Determine the (x, y) coordinate at the center of the cell enclosing the given text.  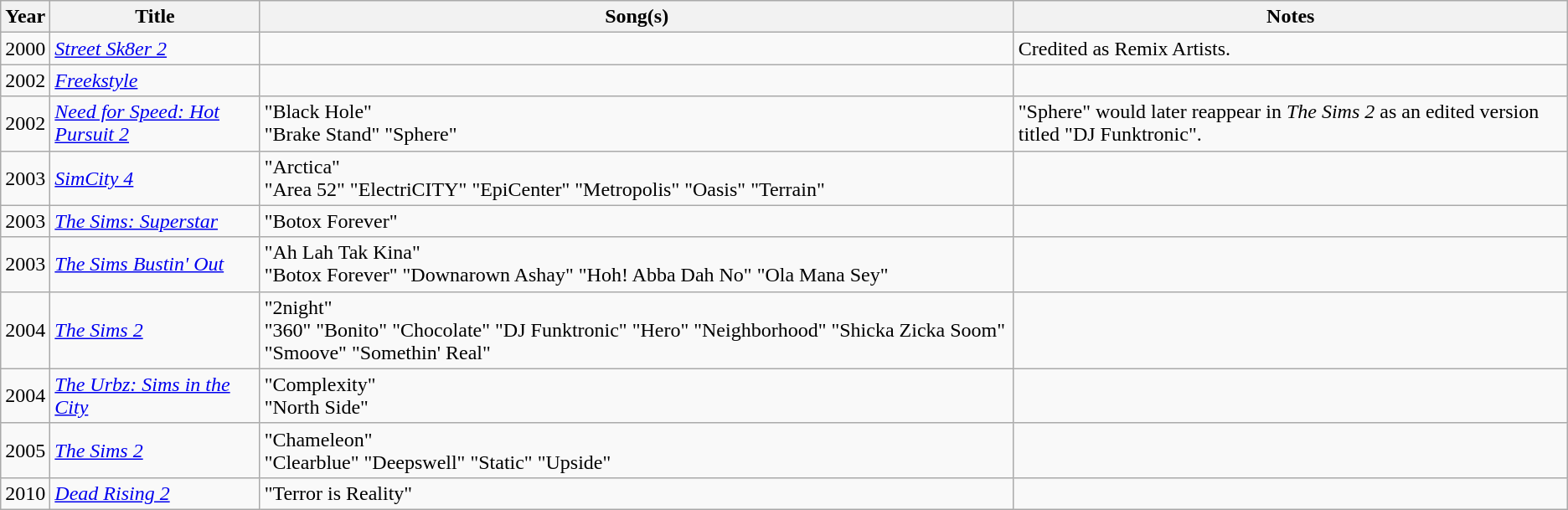
"Ah Lah Tak Kina""Botox Forever" "Downarown Ashay" "Hoh! Abba Dah No" "Ola Mana Sey" (637, 265)
2005 (25, 451)
Freekstyle (155, 80)
Need for Speed: Hot Pursuit 2 (155, 124)
"Arctica""Area 52" "ElectriCITY" "EpiCenter" "Metropolis" "Oasis" "Terrain" (637, 178)
"Terror is Reality" (637, 493)
2010 (25, 493)
Dead Rising 2 (155, 493)
Street Sk8er 2 (155, 49)
Credited as Remix Artists. (1290, 49)
Notes (1290, 17)
The Urbz: Sims in the City (155, 395)
"2night""360" "Bonito" "Chocolate" "DJ Funktronic" "Hero" "Neighborhood" "Shicka Zicka Soom" "Smoove" "Somethin' Real" (637, 330)
"Botox Forever" (637, 221)
The Sims Bustin' Out (155, 265)
Song(s) (637, 17)
"Black Hole""Brake Stand" "Sphere" (637, 124)
SimCity 4 (155, 178)
Title (155, 17)
The Sims: Superstar (155, 221)
Year (25, 17)
"Complexity""North Side" (637, 395)
"Chameleon""Clearblue" "Deepswell" "Static" "Upside" (637, 451)
"Sphere" would later reappear in The Sims 2 as an edited version titled "DJ Funktronic". (1290, 124)
2000 (25, 49)
